Return [x, y] of the center of cell containing provided text 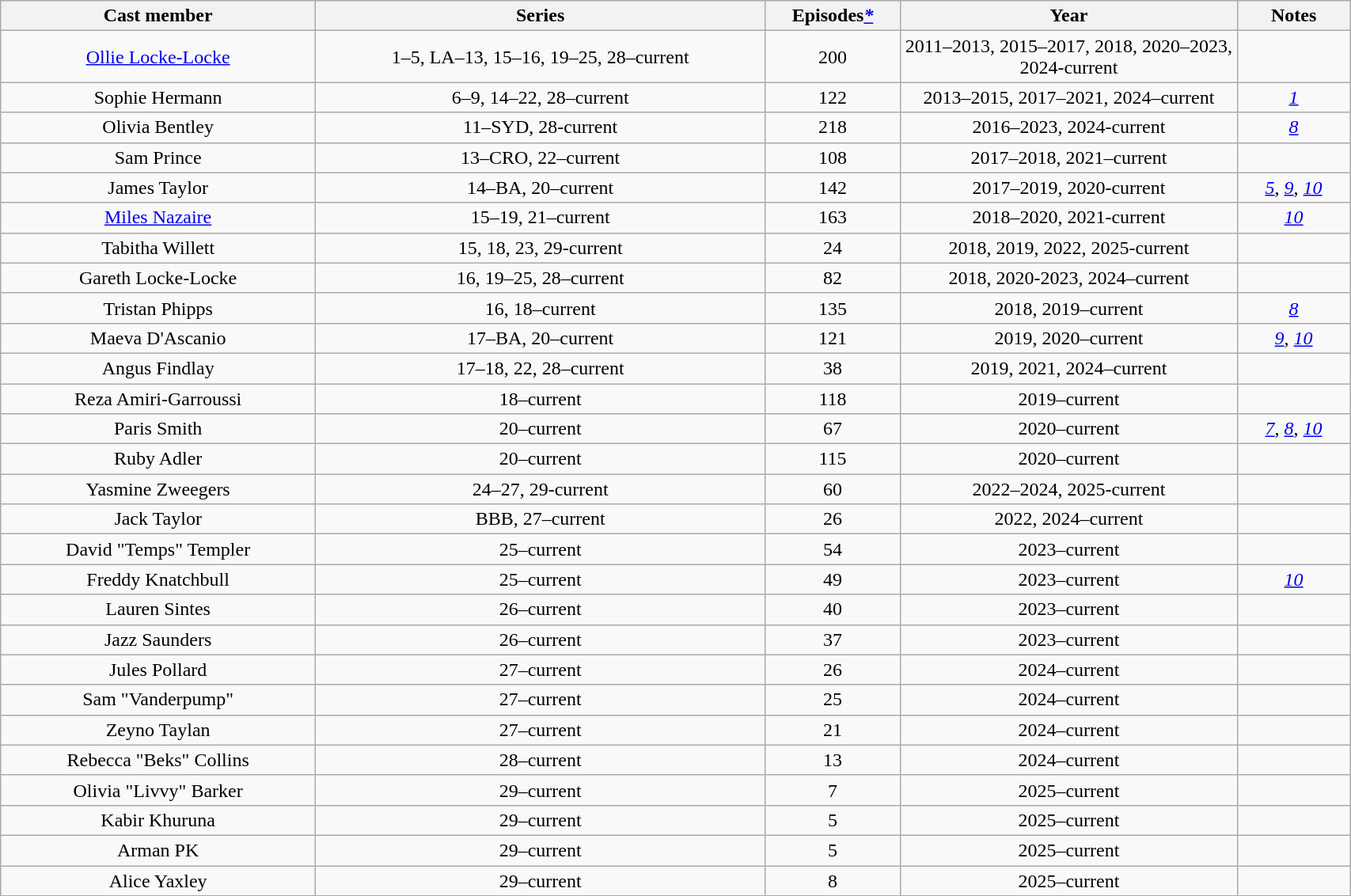
1 [1294, 97]
BBB, 27–current [541, 519]
Freddy Knatchbull [158, 579]
24 [833, 248]
2022, 2024–current [1068, 519]
200 [833, 57]
2019, 2020–current [1068, 338]
Jules Pollard [158, 670]
60 [833, 489]
David "Temps" Templer [158, 549]
Angus Findlay [158, 368]
7 [833, 790]
82 [833, 278]
142 [833, 188]
Olivia "Livvy" Barker [158, 790]
18–current [541, 398]
2013–2015, 2017–2021, 2024–current [1068, 97]
2016–2023, 2024-current [1068, 127]
49 [833, 579]
6–9, 14–22, 28–current [541, 97]
Yasmine Zweegers [158, 489]
Series [541, 16]
Notes [1294, 16]
James Taylor [158, 188]
Zeyno Taylan [158, 730]
2018, 2019–current [1068, 308]
Episodes* [833, 16]
5, 9, 10 [1294, 188]
115 [833, 459]
Ruby Adler [158, 459]
16, 19–25, 28–current [541, 278]
67 [833, 429]
21 [833, 730]
25 [833, 700]
Year [1068, 16]
24–27, 29-current [541, 489]
17–18, 22, 28–current [541, 368]
2018, 2020-2023, 2024–current [1068, 278]
54 [833, 549]
2017–2019, 2020-current [1068, 188]
2019, 2021, 2024–current [1068, 368]
Sophie Hermann [158, 97]
Cast member [158, 16]
Alice Yaxley [158, 881]
Kabir Khuruna [158, 820]
11–SYD, 28-current [541, 127]
9, 10 [1294, 338]
Sam "Vanderpump" [158, 700]
7, 8, 10 [1294, 429]
14–BA, 20–current [541, 188]
13 [833, 760]
28–current [541, 760]
135 [833, 308]
121 [833, 338]
2022–2024, 2025-current [1068, 489]
Gareth Locke-Locke [158, 278]
218 [833, 127]
16, 18–current [541, 308]
17–BA, 20–current [541, 338]
2011–2013, 2015–2017, 2018, 2020–2023, 2024-current [1068, 57]
2019–current [1068, 398]
15, 18, 23, 29-current [541, 248]
15–19, 21–current [541, 218]
Jazz Saunders [158, 640]
Sam Prince [158, 158]
1–5, LA–13, 15–16, 19–25, 28–current [541, 57]
Tabitha Willett [158, 248]
118 [833, 398]
Tristan Phipps [158, 308]
163 [833, 218]
37 [833, 640]
13–CRO, 22–current [541, 158]
Olivia Bentley [158, 127]
Lauren Sintes [158, 609]
38 [833, 368]
Miles Nazaire [158, 218]
2018, 2019, 2022, 2025-current [1068, 248]
Paris Smith [158, 429]
40 [833, 609]
Ollie Locke-Locke [158, 57]
2017–2018, 2021–current [1068, 158]
Maeva D'Ascanio [158, 338]
2018–2020, 2021-current [1068, 218]
Reza Amiri-Garroussi [158, 398]
Arman PK [158, 850]
Rebecca "Beks" Collins [158, 760]
Jack Taylor [158, 519]
122 [833, 97]
108 [833, 158]
